Provide the [x, y] coordinate of the cell's center where the given text is located.  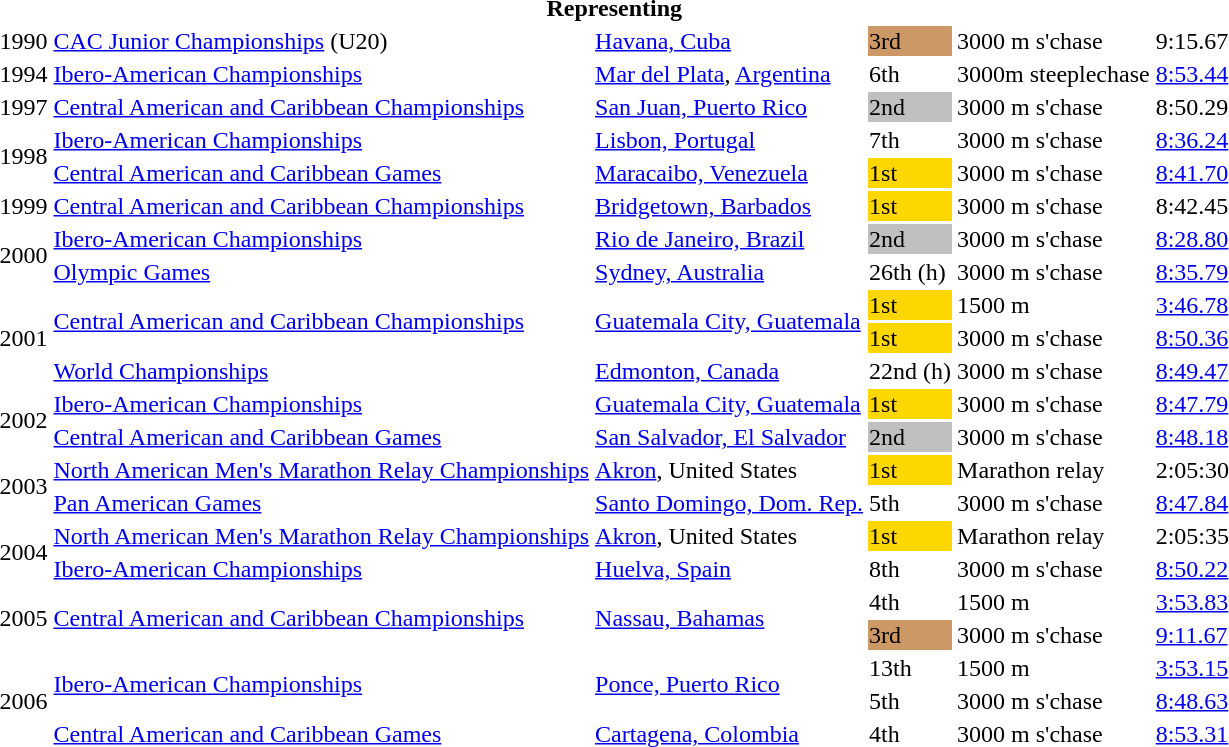
CAC Junior Championships (U20) [322, 41]
13th [910, 668]
Bridgetown, Barbados [730, 206]
Ponce, Puerto Rico [730, 684]
Lisbon, Portugal [730, 140]
Nassau, Bahamas [730, 618]
San Juan, Puerto Rico [730, 107]
3000m steeplechase [1054, 74]
22nd (h) [910, 371]
Huelva, Spain [730, 569]
Mar del Plata, Argentina [730, 74]
8th [910, 569]
Maracaibo, Venezuela [730, 173]
Olympic Games [322, 272]
26th (h) [910, 272]
World Championships [322, 371]
4th [910, 602]
Santo Domingo, Dom. Rep. [730, 503]
Sydney, Australia [730, 272]
Havana, Cuba [730, 41]
6th [910, 74]
7th [910, 140]
Pan American Games [322, 503]
Rio de Janeiro, Brazil [730, 239]
Edmonton, Canada [730, 371]
San Salvador, El Salvador [730, 437]
